Determine the (X, Y) coordinate at the center of the cell enclosing the given text.  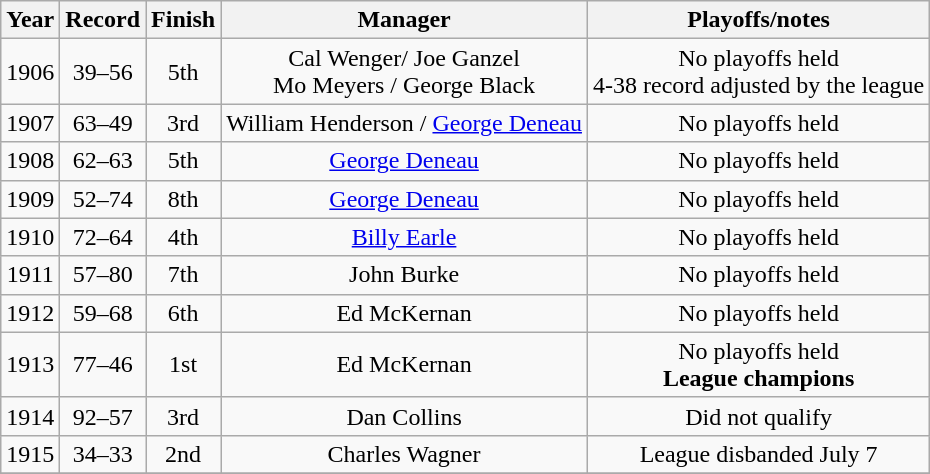
1914 (30, 416)
4th (184, 237)
Finish (184, 20)
Year (30, 20)
1915 (30, 454)
1906 (30, 72)
Billy Earle (404, 237)
77–46 (103, 364)
Did not qualify (758, 416)
2nd (184, 454)
No playoffs heldLeague champions (758, 364)
34–33 (103, 454)
William Henderson / George Deneau (404, 123)
1909 (30, 199)
1910 (30, 237)
7th (184, 275)
8th (184, 199)
62–63 (103, 161)
Dan Collins (404, 416)
59–68 (103, 313)
1913 (30, 364)
Manager (404, 20)
39–56 (103, 72)
John Burke (404, 275)
57–80 (103, 275)
No playoffs held4-38 record adjusted by the league (758, 72)
1st (184, 364)
1907 (30, 123)
92–57 (103, 416)
1908 (30, 161)
Playoffs/notes (758, 20)
Record (103, 20)
72–64 (103, 237)
1911 (30, 275)
6th (184, 313)
Cal Wenger/ Joe Ganzel Mo Meyers / George Black (404, 72)
1912 (30, 313)
52–74 (103, 199)
League disbanded July 7 (758, 454)
Charles Wagner (404, 454)
63–49 (103, 123)
